Detect which cell encompasses the target text, then output its (x, y) center coordinate. 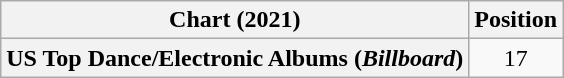
17 (516, 58)
US Top Dance/Electronic Albums (Billboard) (235, 58)
Position (516, 20)
Chart (2021) (235, 20)
